Return (X, Y) of the center of cell containing provided text 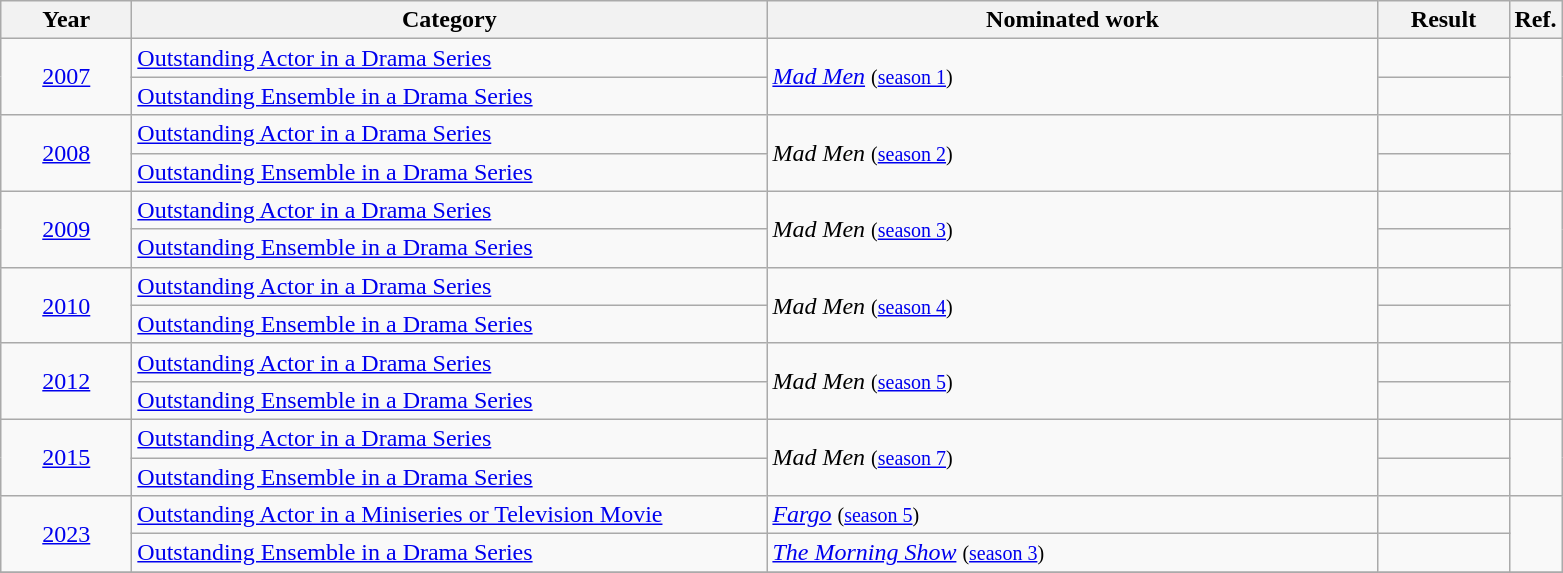
Category (450, 20)
Result (1444, 20)
Mad Men (season 3) (1072, 229)
Nominated work (1072, 20)
Mad Men (season 5) (1072, 381)
2012 (66, 381)
Mad Men (season 2) (1072, 153)
Outstanding Actor in a Miniseries or Television Movie (450, 515)
Ref. (1536, 20)
2010 (66, 305)
The Morning Show (season 3) (1072, 553)
2015 (66, 457)
Mad Men (season 7) (1072, 457)
2009 (66, 229)
Year (66, 20)
2023 (66, 534)
Fargo (season 5) (1072, 515)
Mad Men (season 4) (1072, 305)
Mad Men (season 1) (1072, 77)
2008 (66, 153)
2007 (66, 77)
